Locate the cell with the specified text and output its [X, Y] center coordinate. 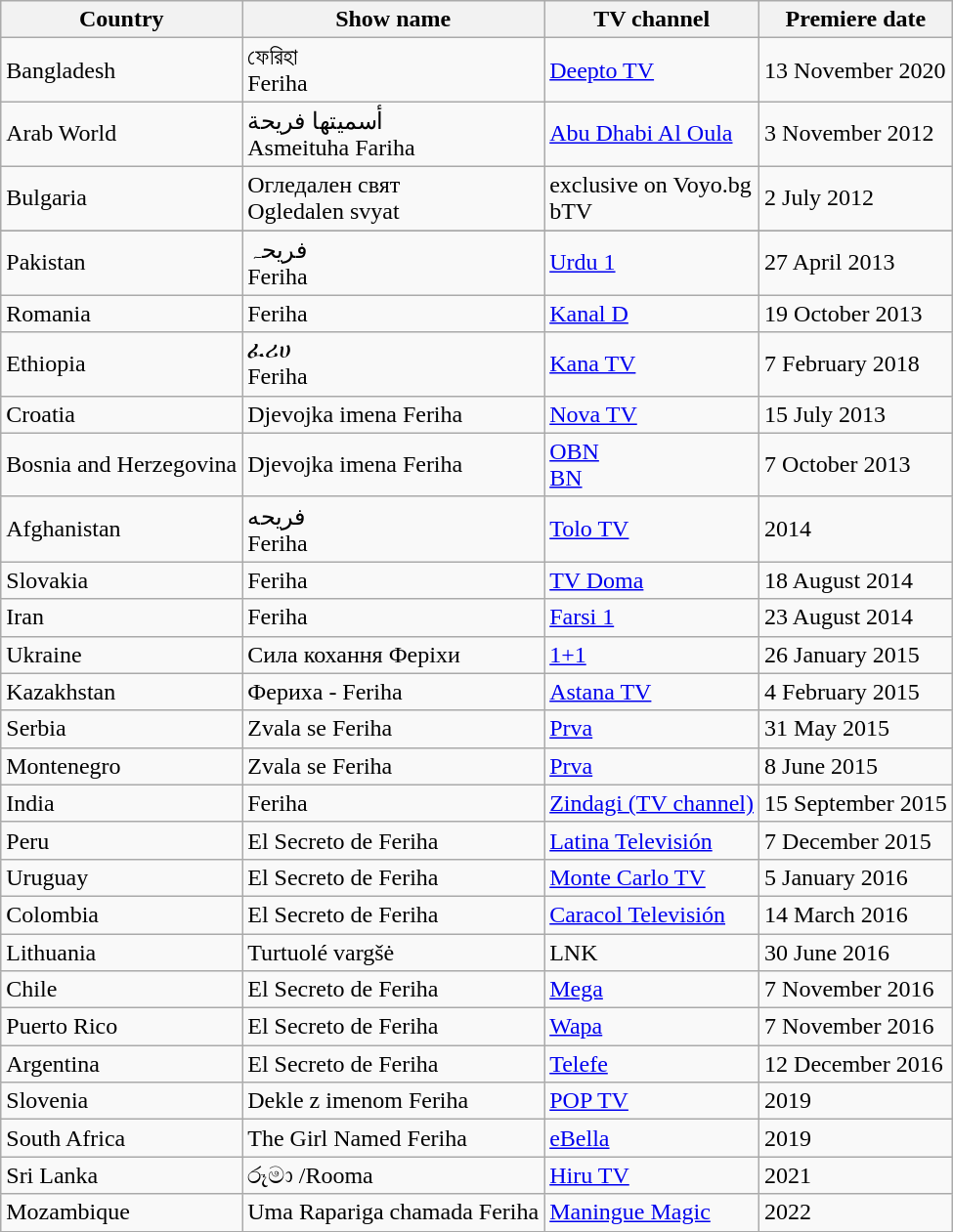
12 December 2016 [856, 1064]
14 March 2016 [856, 914]
15 July 2013 [856, 414]
Kana TV [652, 363]
South Africa [121, 1138]
31 May 2015 [856, 729]
27 April 2013 [856, 264]
Ukraine [121, 655]
Turtuolé vargšė [393, 953]
ফেরিহাFeriha [393, 70]
TV channel [652, 20]
Iran [121, 617]
Urdu 1 [652, 264]
Slovakia [121, 580]
LNK [652, 953]
7 December 2015 [856, 840]
15 September 2015 [856, 803]
2022 [856, 1212]
Dekle z imenom Feriha [393, 1101]
Kazakhstan [121, 692]
ፈሪሀFeriha [393, 363]
26 January 2015 [856, 655]
Caracol Televisión [652, 914]
Pakistan [121, 264]
18 August 2014 [856, 580]
Romania [121, 314]
2021 [856, 1175]
TV Doma [652, 580]
Show name [393, 20]
Colombia [121, 914]
أسميتها فريحةAsmeituha Fariha [393, 135]
Serbia [121, 729]
Telefe [652, 1064]
Country [121, 20]
30 June 2016 [856, 953]
19 October 2013 [856, 314]
23 August 2014 [856, 617]
Сила кохання Феріхи [393, 655]
Deepto TV [652, 70]
India [121, 803]
Ethiopia [121, 363]
3 November 2012 [856, 135]
Nova TV [652, 414]
Zindagi (TV channel) [652, 803]
The Girl Named Feriha [393, 1138]
Premiere date [856, 20]
Puerto Rico [121, 1027]
13 November 2020 [856, 70]
POP TV [652, 1101]
eBella [652, 1138]
Croatia [121, 414]
2014 [856, 530]
Lithuania [121, 953]
Afghanistan [121, 530]
Chile [121, 990]
Argentina [121, 1064]
Monte Carlo TV [652, 877]
Tolo TV [652, 530]
Arab World [121, 135]
2 July 2012 [856, 197]
Uruguay [121, 877]
1+1 [652, 655]
OBNBN [652, 465]
7 February 2018 [856, 363]
Kanal D [652, 314]
Wapa [652, 1027]
Hiru TV [652, 1175]
Mozambique [121, 1212]
فریحہFeriha [393, 264]
فريحهFeriha [393, 530]
4 February 2015 [856, 692]
Mega [652, 990]
Bulgaria [121, 197]
රූමා /Rooma [393, 1175]
8 June 2015 [856, 766]
exclusive on Voyo.bgbTV [652, 197]
Farsi 1 [652, 617]
Peru [121, 840]
Montenegro [121, 766]
Bosnia and Herzegovina [121, 465]
Uma Rapariga chamada Feriha [393, 1212]
Ферихa - Feriha [393, 692]
5 January 2016 [856, 877]
Slovenia [121, 1101]
Astana TV [652, 692]
Огледален святOgledalen svyat [393, 197]
Bangladesh [121, 70]
Abu Dhabi Al Oula [652, 135]
Latina Televisión [652, 840]
Maningue Magic [652, 1212]
Sri Lanka [121, 1175]
7 October 2013 [856, 465]
